Output the (X, Y) coordinate of the center of the cell containing the given text.  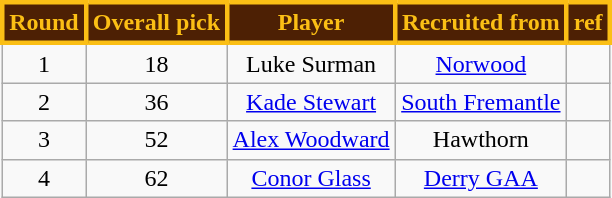
1 (44, 63)
62 (156, 178)
Recruited from (481, 22)
18 (156, 63)
36 (156, 102)
Player (311, 22)
Overall pick (156, 22)
Kade Stewart (311, 102)
52 (156, 140)
4 (44, 178)
Norwood (481, 63)
3 (44, 140)
ref (588, 22)
Round (44, 22)
Conor Glass (311, 178)
Hawthorn (481, 140)
Alex Woodward (311, 140)
Luke Surman (311, 63)
Derry GAA (481, 178)
2 (44, 102)
South Fremantle (481, 102)
